Identify which cell holds the provided text, then report its (X, Y) central coordinate. 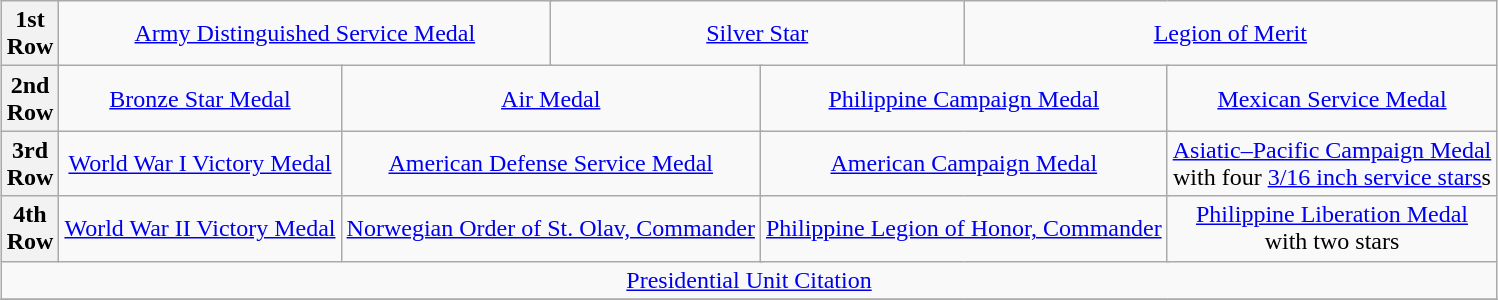
Norwegian Order of St. Olav, Commander (550, 228)
Silver Star (758, 34)
Asiatic–Pacific Campaign Medal with four 3/16 inch service starss (1332, 164)
1st Row (30, 34)
American Campaign Medal (964, 164)
2nd Row (30, 98)
Mexican Service Medal (1332, 98)
3rd Row (30, 164)
Bronze Star Medal (200, 98)
Philippine Legion of Honor, Commander (964, 228)
Air Medal (550, 98)
Philippine Liberation Medal with two stars (1332, 228)
Philippine Campaign Medal (964, 98)
World War II Victory Medal (200, 228)
4th Row (30, 228)
Presidential Unit Citation (749, 280)
Army Distinguished Service Medal (305, 34)
World War I Victory Medal (200, 164)
American Defense Service Medal (550, 164)
Legion of Merit (1230, 34)
